Capture the cell that displays the provided text and extract its [x, y] central coordinate. 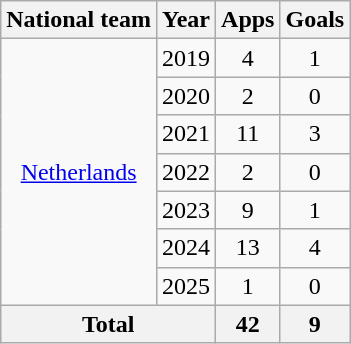
3 [315, 134]
2024 [186, 248]
13 [248, 248]
2019 [186, 58]
2025 [186, 286]
Year [186, 20]
2022 [186, 172]
Goals [315, 20]
Netherlands [79, 172]
Apps [248, 20]
2020 [186, 96]
2021 [186, 134]
42 [248, 324]
National team [79, 20]
11 [248, 134]
2023 [186, 210]
Total [108, 324]
